Provide the [X, Y] coordinate of the cell's center where the given text is located.  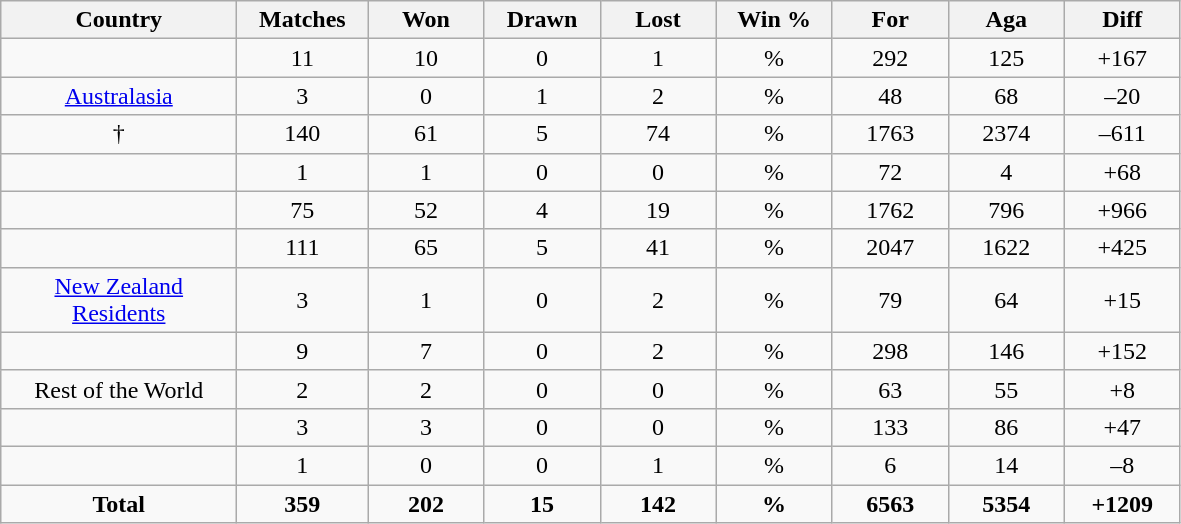
19 [658, 210]
86 [1006, 427]
Total [119, 503]
+167 [1122, 58]
6563 [890, 503]
292 [890, 58]
Rest of the World [119, 389]
Won [426, 20]
+152 [1122, 351]
Matches [302, 20]
Diff [1122, 20]
63 [890, 389]
146 [1006, 351]
+47 [1122, 427]
10 [426, 58]
65 [426, 248]
64 [1006, 300]
298 [890, 351]
1763 [890, 134]
133 [890, 427]
+425 [1122, 248]
Australasia [119, 96]
72 [890, 172]
68 [1006, 96]
Lost [658, 20]
New Zealand Residents [119, 300]
61 [426, 134]
125 [1006, 58]
+15 [1122, 300]
796 [1006, 210]
† [119, 134]
140 [302, 134]
79 [890, 300]
14 [1006, 465]
111 [302, 248]
1762 [890, 210]
9 [302, 351]
202 [426, 503]
1622 [1006, 248]
48 [890, 96]
6 [890, 465]
–20 [1122, 96]
2047 [890, 248]
41 [658, 248]
Country [119, 20]
55 [1006, 389]
52 [426, 210]
Aga [1006, 20]
359 [302, 503]
+1209 [1122, 503]
11 [302, 58]
2374 [1006, 134]
74 [658, 134]
75 [302, 210]
+8 [1122, 389]
–611 [1122, 134]
+68 [1122, 172]
Drawn [542, 20]
–8 [1122, 465]
5354 [1006, 503]
15 [542, 503]
142 [658, 503]
Win % [774, 20]
For [890, 20]
7 [426, 351]
+966 [1122, 210]
